From the cell containing the given text, extract its center point as (X, Y) coordinate. 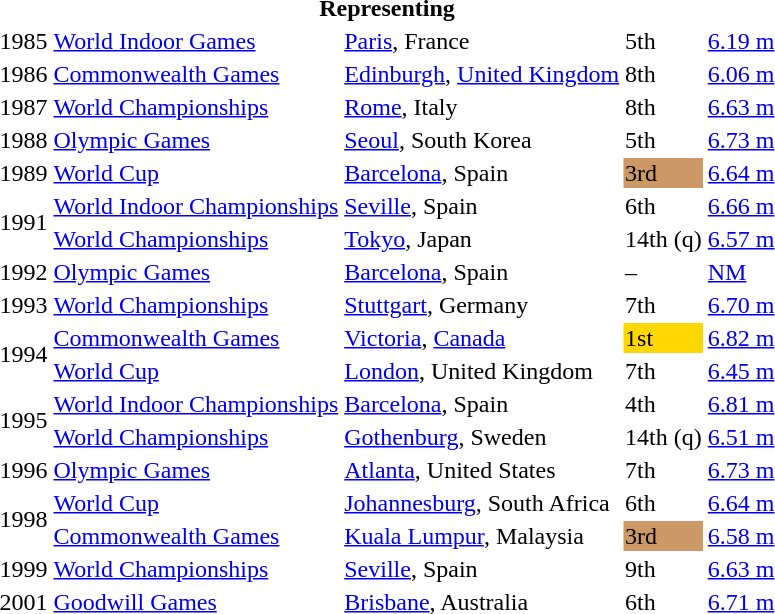
World Indoor Games (196, 41)
– (664, 272)
Victoria, Canada (482, 338)
Edinburgh, United Kingdom (482, 74)
Tokyo, Japan (482, 239)
Kuala Lumpur, Malaysia (482, 536)
Paris, France (482, 41)
9th (664, 569)
4th (664, 404)
Rome, Italy (482, 107)
1st (664, 338)
London, United Kingdom (482, 371)
Gothenburg, Sweden (482, 437)
Atlanta, United States (482, 470)
Seoul, South Korea (482, 140)
Johannesburg, South Africa (482, 503)
Stuttgart, Germany (482, 305)
